Provide the (x, y) coordinate of the cell's center where the given text is located.  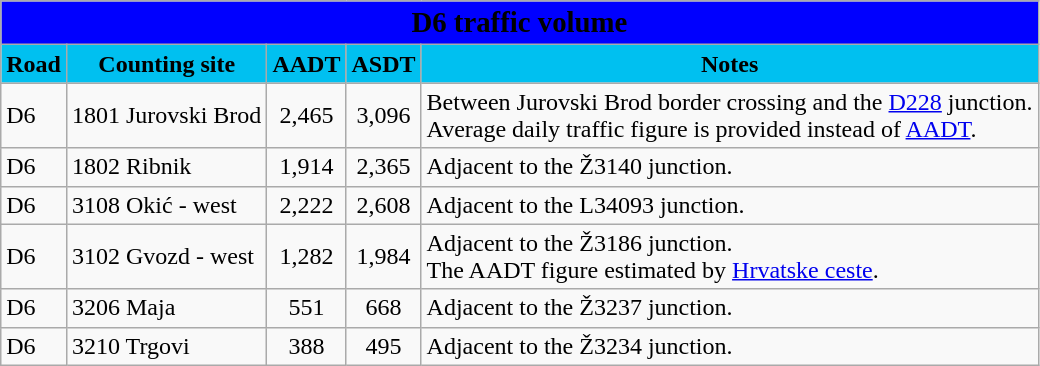
2,465 (306, 116)
Road (34, 64)
1,984 (384, 256)
551 (306, 308)
Adjacent to the Ž3237 junction. (730, 308)
1,914 (306, 167)
Adjacent to the Ž3140 junction. (730, 167)
3108 Okić - west (166, 205)
Adjacent to the Ž3186 junction.The AADT figure estimated by Hrvatske ceste. (730, 256)
1801 Jurovski Brod (166, 116)
Between Jurovski Brod border crossing and the D228 junction.Average daily traffic figure is provided instead of AADT. (730, 116)
3210 Trgovi (166, 346)
3206 Maja (166, 308)
AADT (306, 64)
Counting site (166, 64)
668 (384, 308)
3102 Gvozd - west (166, 256)
Adjacent to the Ž3234 junction. (730, 346)
495 (384, 346)
2,365 (384, 167)
2,222 (306, 205)
388 (306, 346)
Notes (730, 64)
1802 Ribnik (166, 167)
D6 traffic volume (520, 23)
Adjacent to the L34093 junction. (730, 205)
3,096 (384, 116)
2,608 (384, 205)
ASDT (384, 64)
1,282 (306, 256)
